Determine the (x, y) coordinate at the center of the cell enclosing the given text.  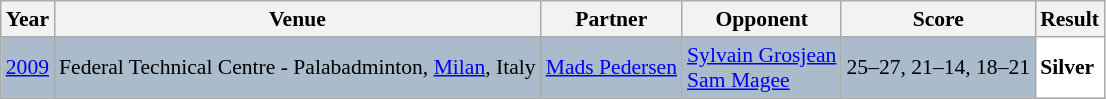
Partner (612, 19)
Score (938, 19)
2009 (28, 68)
Year (28, 19)
Opponent (762, 19)
Federal Technical Centre - Palabadminton, Milan, Italy (298, 68)
Result (1070, 19)
Silver (1070, 68)
Venue (298, 19)
Sylvain Grosjean Sam Magee (762, 68)
Mads Pedersen (612, 68)
25–27, 21–14, 18–21 (938, 68)
